Search for the cell housing the specified text and yield its [x, y] center coordinate. 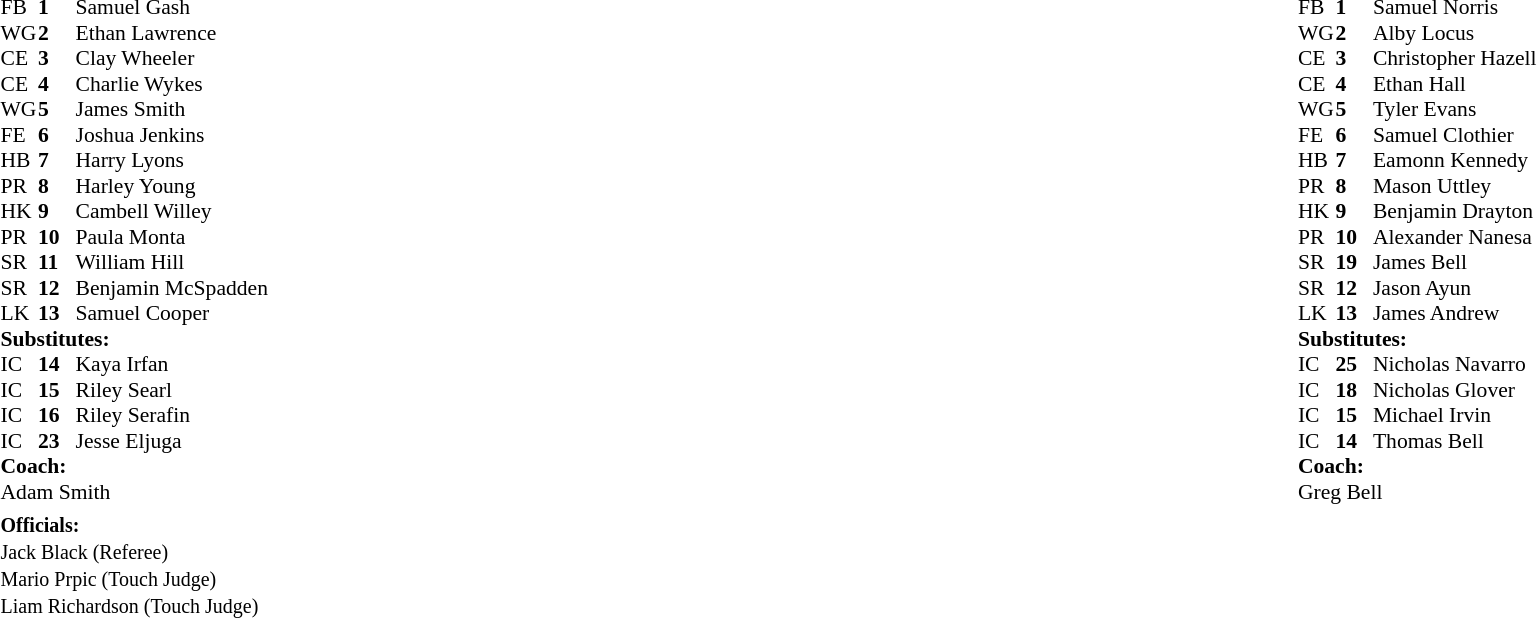
Alby Locus [1455, 33]
Harry Lyons [172, 161]
Joshua Jenkins [172, 135]
25 [1354, 365]
Paula Monta [172, 237]
Samuel Cooper [172, 313]
Clay Wheeler [172, 59]
Michael Irvin [1455, 415]
Benjamin Drayton [1455, 211]
Tyler Evans [1455, 109]
Riley Serafin [172, 415]
Nicholas Glover [1455, 390]
Charlie Wykes [172, 84]
Cambell Willey [172, 211]
Ethan Lawrence [172, 33]
16 [57, 415]
Nicholas Navarro [1455, 365]
Jason Ayun [1455, 288]
Riley Searl [172, 390]
23 [57, 441]
Harley Young [172, 186]
Benjamin McSpadden [172, 288]
18 [1354, 390]
Mason Uttley [1455, 186]
Thomas Bell [1455, 441]
James Bell [1455, 263]
Samuel Clothier [1455, 135]
Greg Bell [1418, 492]
James Smith [172, 109]
Jesse Eljuga [172, 441]
11 [57, 263]
James Andrew [1455, 313]
Kaya Irfan [172, 365]
Alexander Nanesa [1455, 237]
Ethan Hall [1455, 84]
William Hill [172, 263]
Christopher Hazell [1455, 59]
Eamonn Kennedy [1455, 161]
Adam Smith [134, 492]
19 [1354, 263]
